Scan for the cell matching the given text and deliver its [X, Y] coordinate at center. 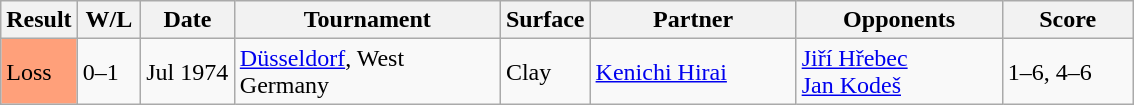
Clay [545, 72]
Loss [39, 72]
Jul 1974 [188, 72]
Partner [693, 20]
Opponents [899, 20]
1–6, 4–6 [1068, 72]
Surface [545, 20]
Düsseldorf, West Germany [367, 72]
Tournament [367, 20]
Score [1068, 20]
W/L [109, 20]
Result [39, 20]
Jiří Hřebec Jan Kodeš [899, 72]
Kenichi Hirai [693, 72]
Date [188, 20]
0–1 [109, 72]
